From the cell containing the given text, extract its center point as (X, Y) coordinate. 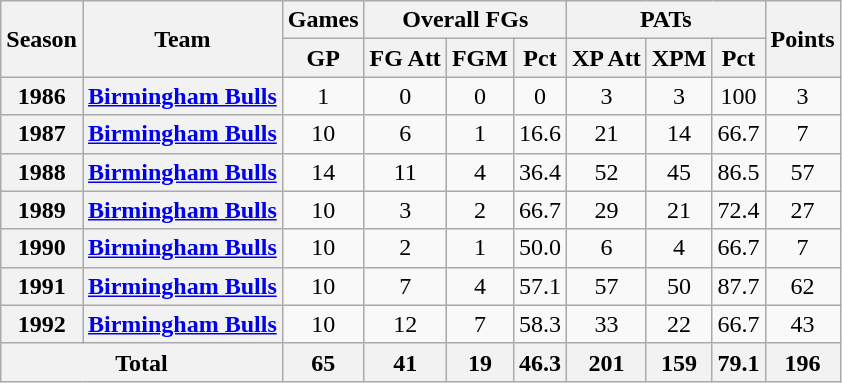
PATs (666, 20)
46.3 (540, 362)
1988 (42, 172)
50.0 (540, 248)
Games (323, 20)
72.4 (738, 210)
1991 (42, 286)
79.1 (738, 362)
33 (607, 324)
159 (679, 362)
19 (480, 362)
86.5 (738, 172)
XPM (679, 58)
22 (679, 324)
FGM (480, 58)
Overall FGs (465, 20)
50 (679, 286)
FG Att (405, 58)
36.4 (540, 172)
43 (802, 324)
12 (405, 324)
1989 (42, 210)
1992 (42, 324)
196 (802, 362)
100 (738, 96)
XP Att (607, 58)
Team (182, 39)
Season (42, 39)
1990 (42, 248)
65 (323, 362)
41 (405, 362)
GP (323, 58)
27 (802, 210)
57.1 (540, 286)
Points (802, 39)
1987 (42, 134)
201 (607, 362)
45 (679, 172)
16.6 (540, 134)
87.7 (738, 286)
11 (405, 172)
Total (142, 362)
62 (802, 286)
52 (607, 172)
29 (607, 210)
1986 (42, 96)
58.3 (540, 324)
